Pinpoint the cell where the given text exists, returning its (x, y) midpoint coordinate. 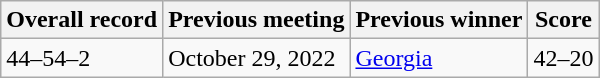
Previous winner (439, 20)
Georgia (439, 58)
Overall record (82, 20)
Previous meeting (256, 20)
Score (564, 20)
44–54–2 (82, 58)
October 29, 2022 (256, 58)
42–20 (564, 58)
